Provide the [X, Y] coordinate of the cell's center where the given text is located.  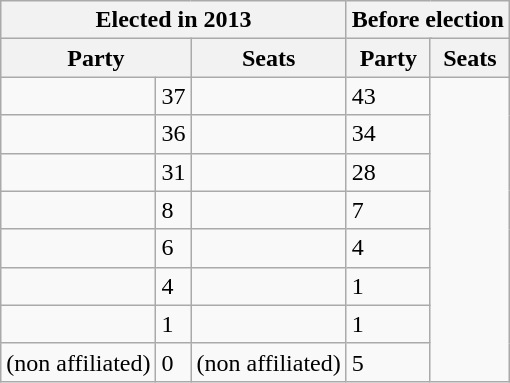
7 [388, 210]
Before election [428, 20]
43 [388, 96]
28 [388, 172]
0 [174, 362]
5 [388, 362]
Elected in 2013 [174, 20]
8 [174, 210]
31 [174, 172]
6 [174, 248]
34 [388, 134]
36 [174, 134]
37 [174, 96]
